Capture the cell that displays the provided text and extract its [X, Y] central coordinate. 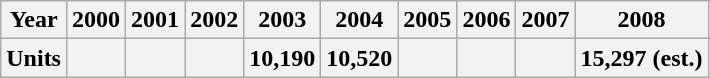
15,297 (est.) [642, 58]
2005 [428, 20]
Year [34, 20]
2006 [486, 20]
10,190 [282, 58]
2003 [282, 20]
2002 [214, 20]
2000 [96, 20]
Units [34, 58]
10,520 [360, 58]
2001 [156, 20]
2008 [642, 20]
2007 [546, 20]
2004 [360, 20]
